Return [X, Y] of the center of cell containing provided text 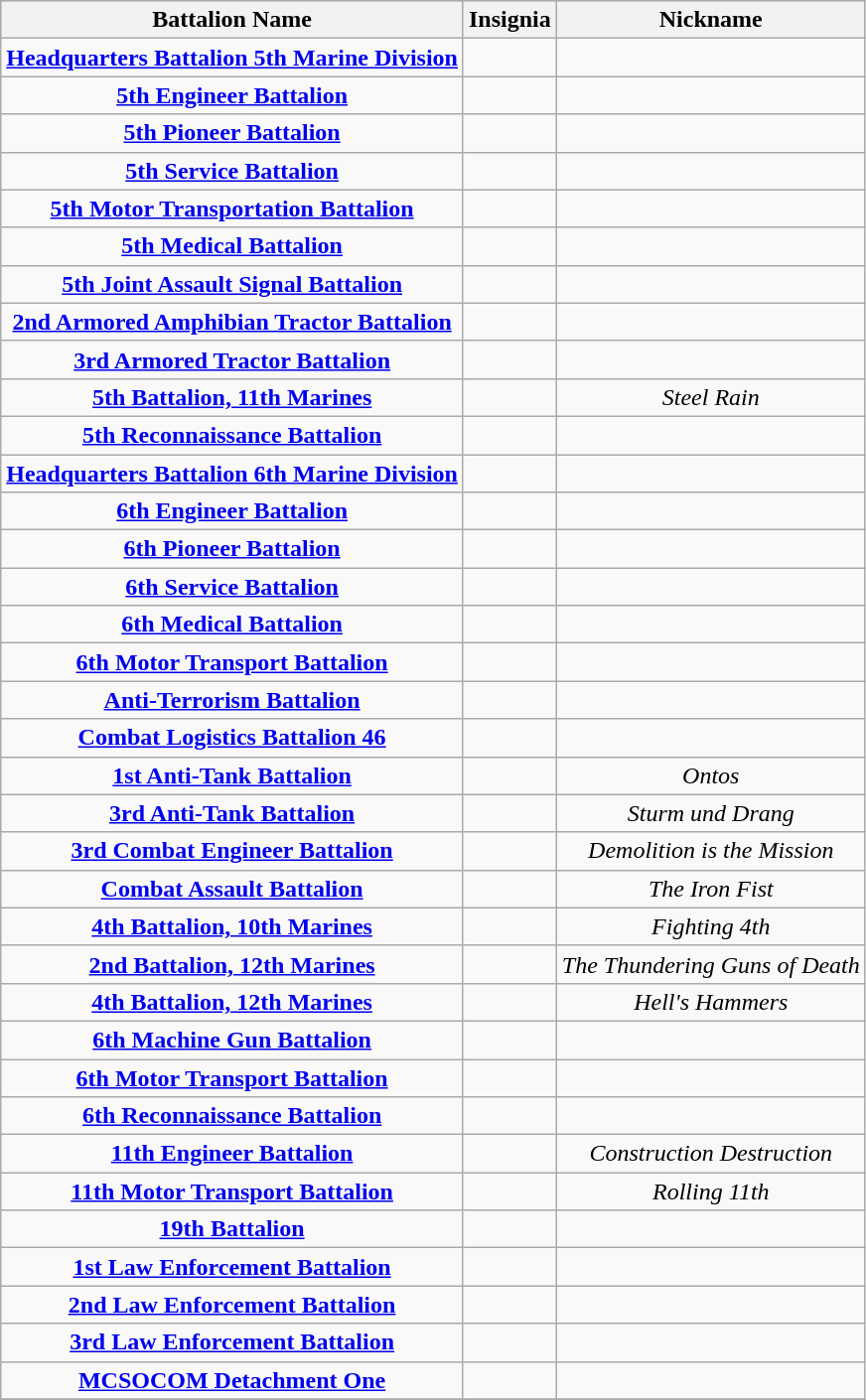
Insignia [509, 20]
Combat Logistics Battalion 46 [232, 738]
19th Battalion [232, 1229]
3rd Combat Engineer Battalion [232, 851]
Battalion Name [232, 20]
6th Engineer Battalion [232, 511]
The Thundering Guns of Death [711, 964]
11th Engineer Battalion [232, 1154]
Hell's Hammers [711, 1002]
5th Motor Transportation Battalion [232, 209]
2nd Law Enforcement Battalion [232, 1305]
5th Pioneer Battalion [232, 133]
Combat Assault Battalion [232, 889]
Demolition is the Mission [711, 851]
6th Machine Gun Battalion [232, 1040]
6th Reconnaissance Battalion [232, 1116]
3rd Law Enforcement Battalion [232, 1342]
5th Service Battalion [232, 171]
1st Law Enforcement Battalion [232, 1267]
Headquarters Battalion 5th Marine Division [232, 58]
Ontos [711, 775]
3rd Armored Tractor Battalion [232, 359]
The Iron Fist [711, 889]
3rd Anti-Tank Battalion [232, 813]
Steel Rain [711, 397]
5th Joint Assault Signal Battalion [232, 284]
Rolling 11th [711, 1191]
4th Battalion, 12th Marines [232, 1002]
6th Pioneer Battalion [232, 549]
4th Battalion, 10th Marines [232, 926]
1st Anti-Tank Battalion [232, 775]
5th Battalion, 11th Marines [232, 397]
6th Medical Battalion [232, 625]
Anti-Terrorism Battalion [232, 700]
11th Motor Transport Battalion [232, 1191]
6th Service Battalion [232, 587]
Headquarters Battalion 6th Marine Division [232, 474]
MCSOCOM Detachment One [232, 1380]
5th Engineer Battalion [232, 95]
5th Medical Battalion [232, 246]
Sturm und Drang [711, 813]
2nd Armored Amphibian Tractor Battalion [232, 322]
5th Reconnaissance Battalion [232, 435]
Construction Destruction [711, 1154]
Nickname [711, 20]
Fighting 4th [711, 926]
2nd Battalion, 12th Marines [232, 964]
